Return [X, Y] of the center of cell containing provided text 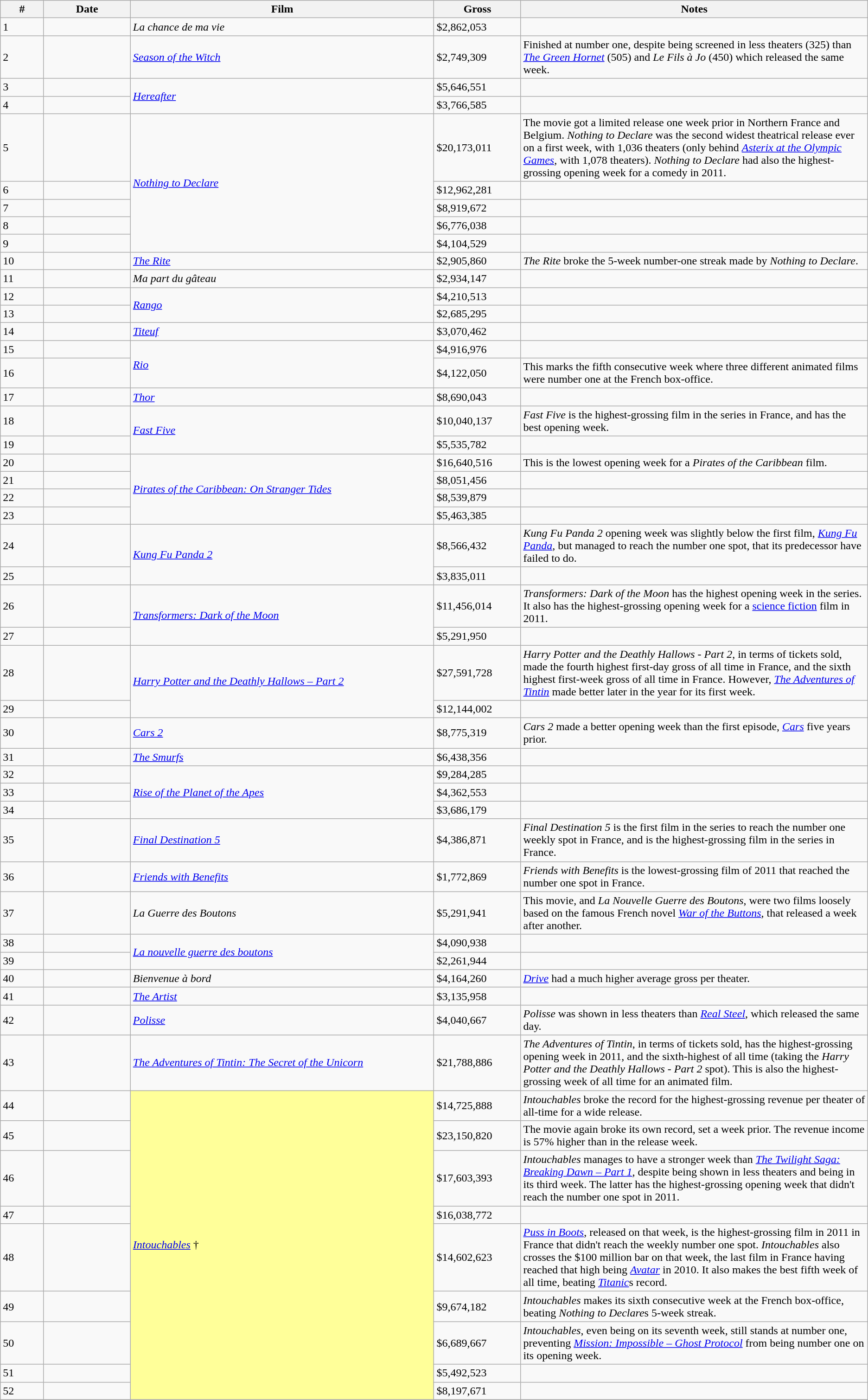
$4,122,050 [478, 373]
3 [22, 87]
Kung Fu Panda 2 [282, 554]
49 [22, 1306]
$4,916,976 [478, 349]
$3,135,958 [478, 996]
The Artist [282, 996]
Transformers: Dark of the Moon [282, 615]
8 [22, 225]
$4,040,667 [478, 1020]
13 [22, 314]
$8,775,319 [478, 733]
Notes [694, 9]
$5,492,523 [478, 1373]
$2,261,944 [478, 961]
The Adventures of Tintin: The Secret of the Unicorn [282, 1062]
30 [22, 733]
Polisse was shown in less theaters than Real Steel, which released the same day. [694, 1020]
11 [22, 278]
2 [22, 57]
The Rite broke the 5-week number-one streak made by Nothing to Declare. [694, 261]
$5,291,950 [478, 636]
$12,144,002 [478, 709]
Season of the Witch [282, 57]
20 [22, 462]
$8,051,456 [478, 480]
La Guerre des Boutons [282, 913]
51 [22, 1373]
43 [22, 1062]
Date [87, 9]
24 [22, 546]
$3,686,179 [478, 810]
Thor [282, 397]
17 [22, 397]
$20,173,011 [478, 148]
7 [22, 208]
$8,539,879 [478, 498]
46 [22, 1178]
$21,788,886 [478, 1062]
$9,674,182 [478, 1306]
Titeuf [282, 332]
$10,040,137 [478, 421]
The Rite [282, 261]
31 [22, 757]
$4,164,260 [478, 978]
5 [22, 148]
Pirates of the Caribbean: On Stranger Tides [282, 489]
1 [22, 27]
$2,749,309 [478, 57]
10 [22, 261]
Intouchables broke the record for the highest-grossing revenue per theater of all-time for a wide release. [694, 1105]
$5,463,385 [478, 515]
6 [22, 190]
$17,603,393 [478, 1178]
$9,284,285 [478, 775]
Cars 2 made a better opening week than the first episode, Cars five years prior. [694, 733]
52 [22, 1391]
44 [22, 1105]
18 [22, 421]
Harry Potter and the Deathly Hallows – Part 2 [282, 681]
$11,456,014 [478, 606]
40 [22, 978]
$3,070,462 [478, 332]
$2,934,147 [478, 278]
This marks the fifth consecutive week where three different animated films were number one at the French box-office. [694, 373]
42 [22, 1020]
$5,291,941 [478, 913]
Friends with Benefits is the lowest-grossing film of 2011 that reached the number one spot in France. [694, 877]
48 [22, 1258]
Rango [282, 305]
$8,690,043 [478, 397]
23 [22, 515]
$5,535,782 [478, 445]
$2,685,295 [478, 314]
$1,772,869 [478, 877]
Friends with Benefits [282, 877]
19 [22, 445]
26 [22, 606]
36 [22, 877]
Hereafter [282, 96]
21 [22, 480]
Bienvenue à bord [282, 978]
Fast Five [282, 430]
$8,919,672 [478, 208]
34 [22, 810]
37 [22, 913]
$6,438,356 [478, 757]
38 [22, 943]
45 [22, 1136]
$14,725,888 [478, 1105]
47 [22, 1215]
39 [22, 961]
Nothing to Declare [282, 183]
14 [22, 332]
$16,038,772 [478, 1215]
29 [22, 709]
Polisse [282, 1020]
41 [22, 996]
Ma part du gâteau [282, 278]
4 [22, 105]
16 [22, 373]
33 [22, 792]
Gross [478, 9]
This is the lowest opening week for a Pirates of the Caribbean film. [694, 462]
$4,210,513 [478, 296]
# [22, 9]
Drive had a much higher average gross per theater. [694, 978]
$3,835,011 [478, 576]
The Smurfs [282, 757]
28 [22, 673]
$3,766,585 [478, 105]
The movie again broke its own record, set a week prior. The revenue income is 57% higher than in the release week. [694, 1136]
$23,150,820 [478, 1136]
25 [22, 576]
50 [22, 1343]
$12,962,281 [478, 190]
Rise of the Planet of the Apes [282, 792]
La chance de ma vie [282, 27]
32 [22, 775]
$4,090,938 [478, 943]
Fast Five is the highest-grossing film in the series in France, and has the best opening week. [694, 421]
$5,646,551 [478, 87]
27 [22, 636]
Rio [282, 365]
35 [22, 840]
9 [22, 243]
$4,104,529 [478, 243]
Intouchables makes its sixth consecutive week at the French box-office, beating Nothing to Declares 5-week streak. [694, 1306]
$27,591,728 [478, 673]
22 [22, 498]
Cars 2 [282, 733]
La nouvelle guerre des boutons [282, 952]
Intouchables † [282, 1245]
$16,640,516 [478, 462]
$14,602,623 [478, 1258]
$4,386,871 [478, 840]
$4,362,553 [478, 792]
$6,689,667 [478, 1343]
$8,197,671 [478, 1391]
$6,776,038 [478, 225]
15 [22, 349]
Final Destination 5 [282, 840]
$8,566,432 [478, 546]
12 [22, 296]
$2,905,860 [478, 261]
$2,862,053 [478, 27]
Film [282, 9]
